Return the [x, y] coordinate for the center point of the cell that contains the specified text.  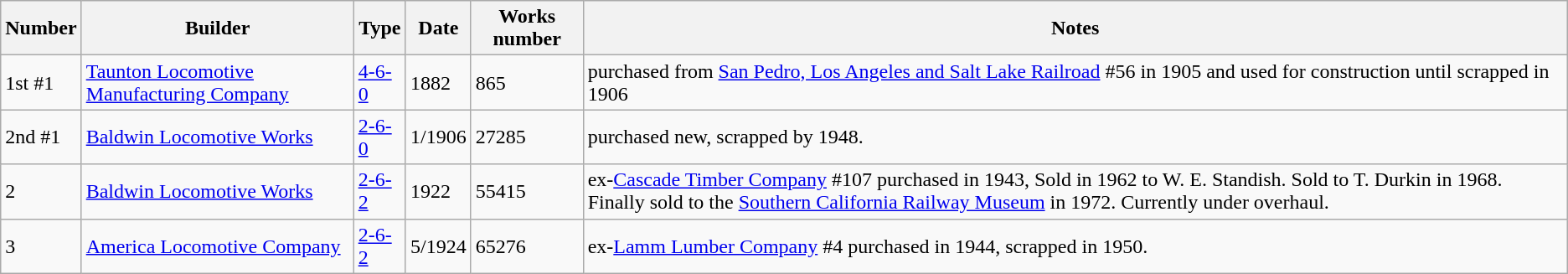
865 [527, 82]
4-6-0 [379, 82]
America Locomotive Company [218, 246]
1/1906 [438, 137]
Builder [218, 28]
65276 [527, 246]
1922 [438, 191]
Type [379, 28]
2 [41, 191]
purchased from San Pedro, Los Angeles and Salt Lake Railroad #56 in 1905 and used for construction until scrapped in 1906 [1075, 82]
2-6-0 [379, 137]
ex-Lamm Lumber Company #4 purchased in 1944, scrapped in 1950. [1075, 246]
purchased new, scrapped by 1948. [1075, 137]
3 [41, 246]
5/1924 [438, 246]
27285 [527, 137]
2nd #1 [41, 137]
Works number [527, 28]
Number [41, 28]
Notes [1075, 28]
Date [438, 28]
1882 [438, 82]
55415 [527, 191]
Taunton Locomotive Manufacturing Company [218, 82]
1st #1 [41, 82]
